Locate the cell with the specified text and output its (x, y) center coordinate. 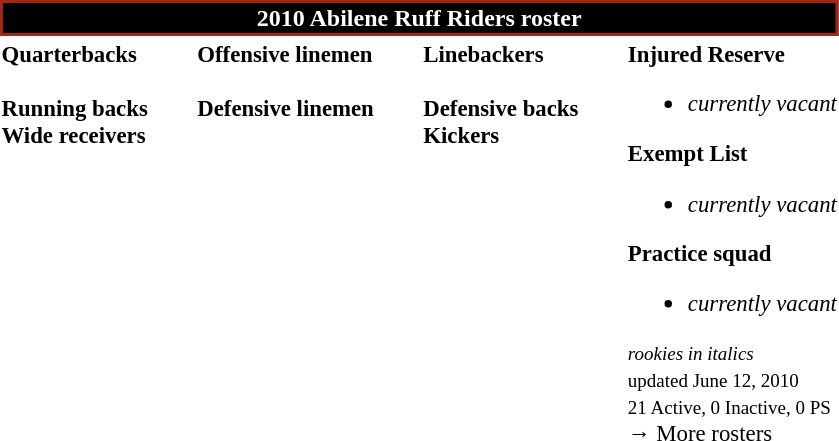
2010 Abilene Ruff Riders roster (419, 18)
